Detect which cell encompasses the target text, then output its (X, Y) center coordinate. 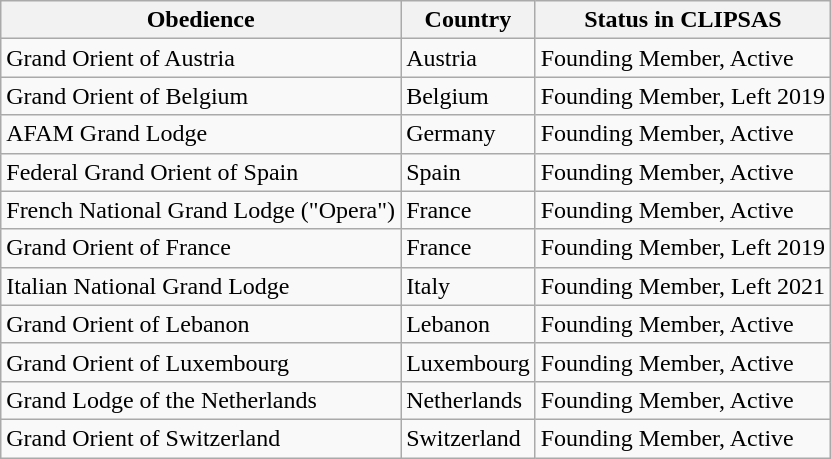
Netherlands (468, 400)
Germany (468, 134)
Belgium (468, 96)
Grand Orient of Switzerland (201, 438)
Grand Orient of Lebanon (201, 324)
Obedience (201, 20)
Italian National Grand Lodge (201, 286)
Grand Lodge of the Netherlands (201, 400)
French National Grand Lodge ("Opera") (201, 210)
Lebanon (468, 324)
Founding Member, Left 2021 (682, 286)
Switzerland (468, 438)
Country (468, 20)
Grand Orient of Luxembourg (201, 362)
Grand Orient of France (201, 248)
AFAM Grand Lodge (201, 134)
Federal Grand Orient of Spain (201, 172)
Austria (468, 58)
Luxembourg (468, 362)
Grand Orient of Austria (201, 58)
Grand Orient of Belgium (201, 96)
Spain (468, 172)
Italy (468, 286)
Status in CLIPSAS (682, 20)
